Identify which cell holds the provided text, then report its (X, Y) central coordinate. 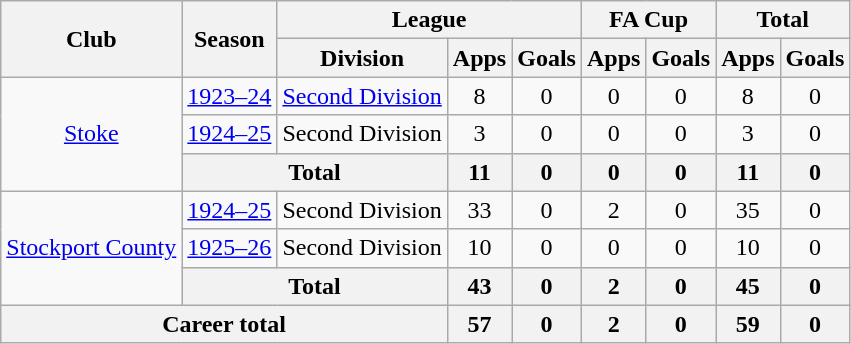
43 (479, 286)
45 (748, 286)
33 (479, 210)
Stoke (92, 134)
League (430, 20)
FA Cup (648, 20)
1923–24 (230, 96)
57 (479, 324)
Division (362, 58)
1925–26 (230, 248)
35 (748, 210)
59 (748, 324)
Stockport County (92, 248)
Season (230, 39)
Career total (224, 324)
Club (92, 39)
